Scan for the cell matching the given text and deliver its (X, Y) coordinate at center. 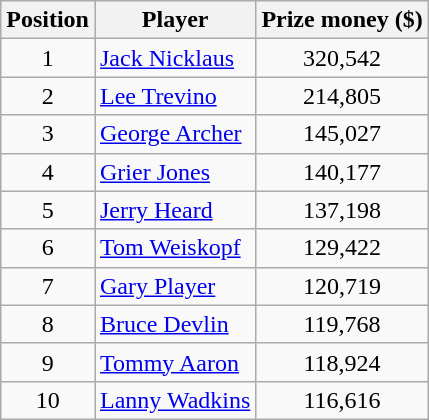
5 (48, 210)
Lee Trevino (174, 96)
George Archer (174, 134)
129,422 (342, 248)
320,542 (342, 58)
119,768 (342, 324)
10 (48, 400)
120,719 (342, 286)
3 (48, 134)
Prize money ($) (342, 20)
7 (48, 286)
Jack Nicklaus (174, 58)
9 (48, 362)
4 (48, 172)
Tommy Aaron (174, 362)
Player (174, 20)
137,198 (342, 210)
Bruce Devlin (174, 324)
145,027 (342, 134)
2 (48, 96)
118,924 (342, 362)
8 (48, 324)
214,805 (342, 96)
Jerry Heard (174, 210)
Position (48, 20)
Gary Player (174, 286)
140,177 (342, 172)
Grier Jones (174, 172)
Lanny Wadkins (174, 400)
6 (48, 248)
1 (48, 58)
Tom Weiskopf (174, 248)
116,616 (342, 400)
